Detect which cell encompasses the target text, then output its (X, Y) center coordinate. 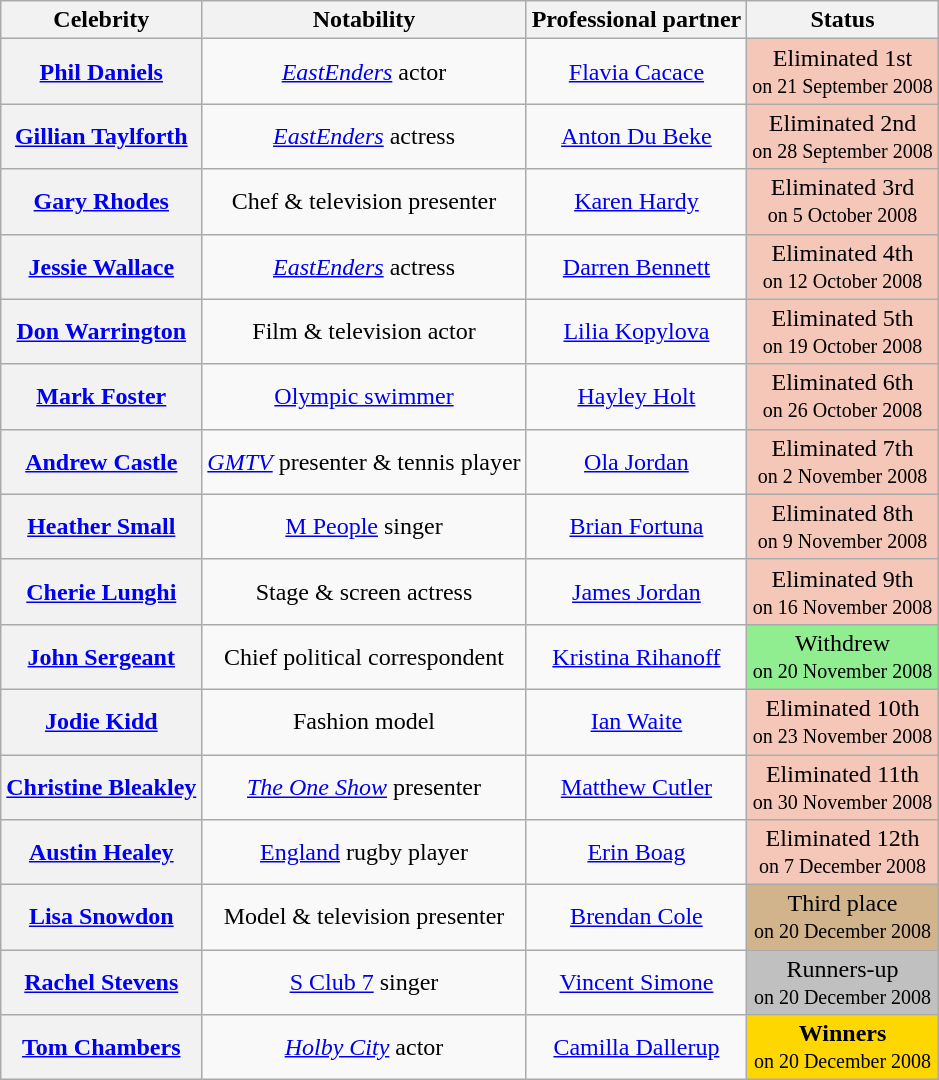
Runners-upon 20 December 2008 (843, 982)
Notability (364, 20)
Celebrity (102, 20)
Eliminated 2ndon 28 September 2008 (843, 136)
Hayley Holt (636, 396)
Tom Chambers (102, 1048)
Matthew Cutler (636, 786)
James Jordan (636, 592)
Eliminated 1ston 21 September 2008 (843, 72)
Eliminated 7thon 2 November 2008 (843, 462)
S Club 7 singer (364, 982)
Rachel Stevens (102, 982)
Erin Boag (636, 852)
Jodie Kidd (102, 722)
Brendan Cole (636, 918)
Mark Foster (102, 396)
Eliminated 4thon 12 October 2008 (843, 266)
Chief political correspondent (364, 656)
Andrew Castle (102, 462)
Professional partner (636, 20)
Winnerson 20 December 2008 (843, 1048)
Eliminated 8thon 9 November 2008 (843, 526)
Anton Du Beke (636, 136)
Eliminated 11thon 30 November 2008 (843, 786)
Film & television actor (364, 332)
Model & television presenter (364, 918)
Third placeon 20 December 2008 (843, 918)
Withdrewon 20 November 2008 (843, 656)
Christine Bleakley (102, 786)
Camilla Dallerup (636, 1048)
Lisa Snowdon (102, 918)
Cherie Lunghi (102, 592)
Austin Healey (102, 852)
John Sergeant (102, 656)
Ian Waite (636, 722)
Gary Rhodes (102, 202)
GMTV presenter & tennis player (364, 462)
Olympic swimmer (364, 396)
M People singer (364, 526)
Holby City actor (364, 1048)
Don Warrington (102, 332)
Fashion model (364, 722)
England rugby player (364, 852)
Chef & television presenter (364, 202)
Eliminated 9thon 16 November 2008 (843, 592)
Jessie Wallace (102, 266)
Eliminated 10thon 23 November 2008 (843, 722)
Eliminated 5thon 19 October 2008 (843, 332)
The One Show presenter (364, 786)
Lilia Kopylova (636, 332)
EastEnders actor (364, 72)
Eliminated 12thon 7 December 2008 (843, 852)
Kristina Rihanoff (636, 656)
Ola Jordan (636, 462)
Stage & screen actress (364, 592)
Gillian Taylforth (102, 136)
Eliminated 3rdon 5 October 2008 (843, 202)
Darren Bennett (636, 266)
Status (843, 20)
Flavia Cacace (636, 72)
Brian Fortuna (636, 526)
Vincent Simone (636, 982)
Phil Daniels (102, 72)
Karen Hardy (636, 202)
Eliminated 6thon 26 October 2008 (843, 396)
Heather Small (102, 526)
